Extract the [x, y] coordinate from the center of the cell holding the provided text.  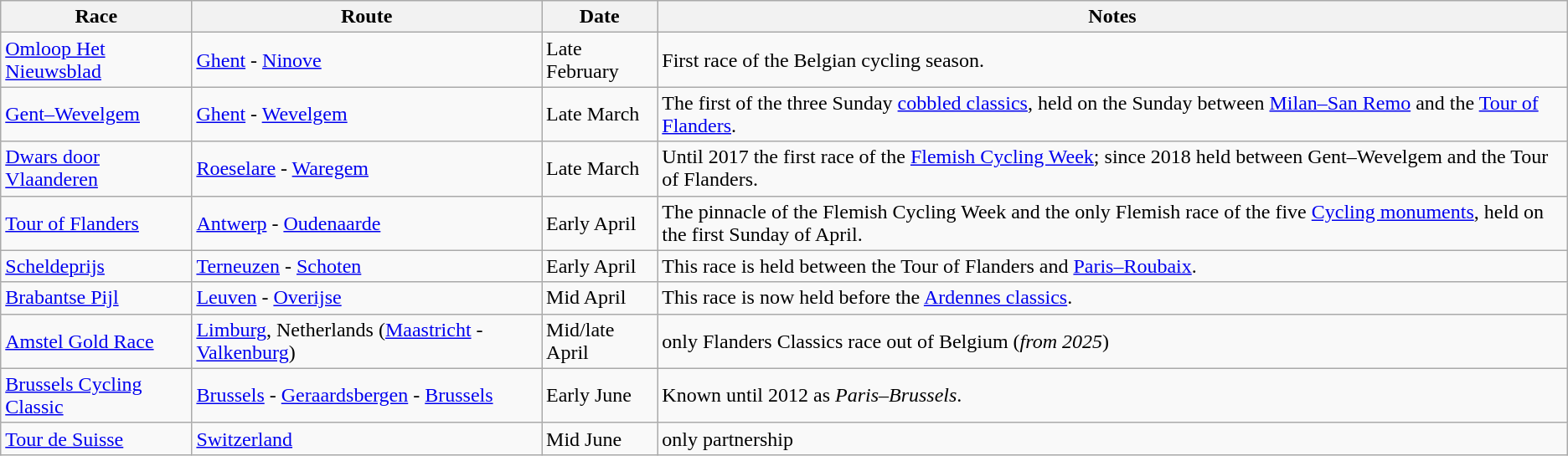
Tour of Flanders [96, 223]
This race is now held before the Ardennes classics. [1112, 298]
only partnership [1112, 438]
Until 2017 the first race of the Flemish Cycling Week; since 2018 held between Gent–Wevelgem and the Tour of Flanders. [1112, 169]
Date [600, 17]
Omloop Het Nieuwsblad [96, 60]
Tour de Suisse [96, 438]
Switzerland [367, 438]
Brussels - Geraardsbergen - Brussels [367, 395]
Roeselare - Waregem [367, 169]
Mid/late April [600, 341]
Race [96, 17]
Terneuzen - Schoten [367, 266]
Known until 2012 as Paris–Brussels. [1112, 395]
This race is held between the Tour of Flanders and Paris–Roubaix. [1112, 266]
Limburg, Netherlands (Maastricht - Valkenburg) [367, 341]
Leuven - Overijse [367, 298]
only Flanders Classics race out of Belgium (from 2025) [1112, 341]
Route [367, 17]
Ghent - Wevelgem [367, 114]
Dwars door Vlaanderen [96, 169]
Ghent - Ninove [367, 60]
The first of the three Sunday cobbled classics, held on the Sunday between Milan–San Remo and the Tour of Flanders. [1112, 114]
Amstel Gold Race [96, 341]
Brussels Cycling Classic [96, 395]
Notes [1112, 17]
Mid April [600, 298]
First race of the Belgian cycling season. [1112, 60]
Gent–Wevelgem [96, 114]
The pinnacle of the Flemish Cycling Week and the only Flemish race of the five Cycling monuments, held on the first Sunday of April. [1112, 223]
Mid June [600, 438]
Early June [600, 395]
Scheldeprijs [96, 266]
Antwerp - Oudenaarde [367, 223]
Late February [600, 60]
Brabantse Pijl [96, 298]
